Extract the (x, y) coordinate from the center of the cell holding the provided text.  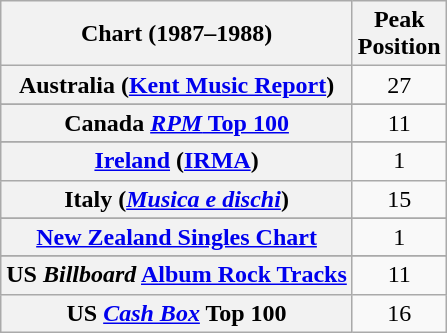
Australia (Kent Music Report) (177, 85)
15 (399, 199)
New Zealand Singles Chart (177, 237)
Chart (1987–1988) (177, 34)
Canada RPM Top 100 (177, 123)
Italy (Musica e dischi) (177, 199)
16 (399, 313)
US Billboard Album Rock Tracks (177, 275)
US Cash Box Top 100 (177, 313)
PeakPosition (399, 34)
27 (399, 85)
Ireland (IRMA) (177, 161)
